Provide the [x, y] coordinate of the cell's center where the given text is located.  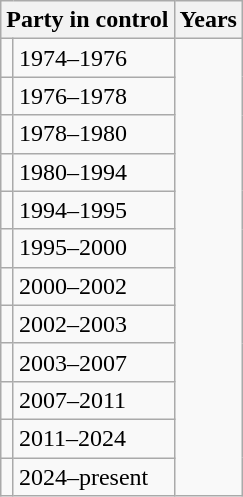
2003–2007 [94, 362]
2000–2002 [94, 286]
2002–2003 [94, 324]
1974–1976 [94, 58]
1994–1995 [94, 210]
1976–1978 [94, 96]
1978–1980 [94, 134]
1980–1994 [94, 172]
2011–2024 [94, 438]
Party in control [88, 20]
1995–2000 [94, 248]
2007–2011 [94, 400]
Years [208, 20]
2024–present [94, 477]
